Search for the cell housing the specified text and yield its (X, Y) center coordinate. 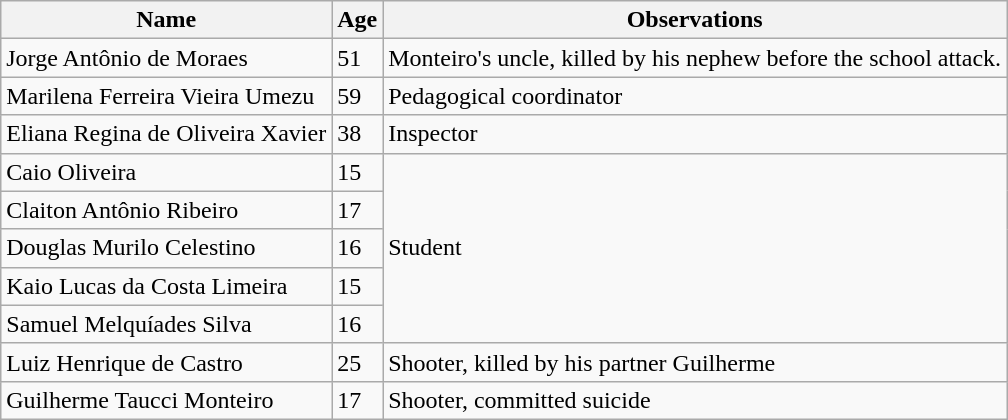
Claiton Antônio Ribeiro (166, 210)
Inspector (695, 134)
Guilherme Taucci Monteiro (166, 400)
Marilena Ferreira Vieira Umezu (166, 96)
Jorge Antônio de Moraes (166, 58)
Luiz Henrique de Castro (166, 362)
Pedagogical coordinator (695, 96)
Shooter, killed by his partner Guilherme (695, 362)
Age (358, 20)
Name (166, 20)
Caio Oliveira (166, 172)
Douglas Murilo Celestino (166, 248)
Eliana Regina de Oliveira Xavier (166, 134)
Shooter, committed suicide (695, 400)
25 (358, 362)
38 (358, 134)
Observations (695, 20)
51 (358, 58)
Monteiro's uncle, killed by his nephew before the school attack. (695, 58)
Student (695, 248)
Samuel Melquíades Silva (166, 324)
59 (358, 96)
Kaio Lucas da Costa Limeira (166, 286)
